Return [X, Y] of the center of cell containing provided text 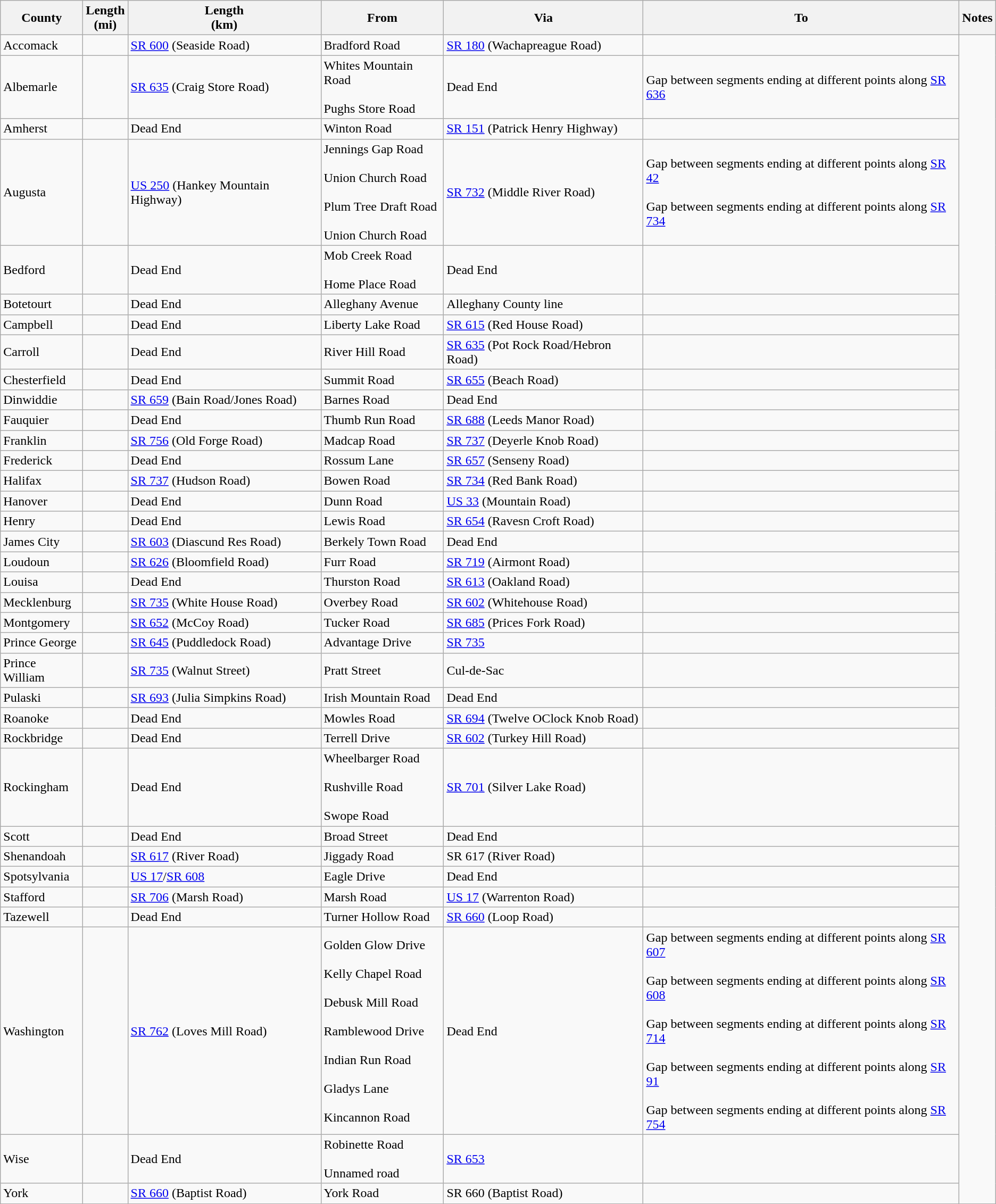
Pratt Street [382, 670]
SR 737 (Deyerle Knob Road) [544, 440]
SR 652 (McCoy Road) [225, 622]
Loudoun [41, 562]
SR 613 (Oakland Road) [544, 582]
Campbell [41, 325]
Jiggady Road [382, 857]
Turner Hollow Road [382, 917]
James City [41, 542]
Montgomery [41, 622]
Hanover [41, 501]
Wheelbarger RoadRushville RoadSwope Road [382, 787]
Louisa [41, 582]
SR 603 (Diascund Res Road) [225, 542]
US 17/SR 608 [225, 877]
Summit Road [382, 379]
Henry [41, 521]
Dunn Road [382, 501]
SR 706 (Marsh Road) [225, 897]
Prince William [41, 670]
Albemarle [41, 87]
Bradford Road [382, 45]
Amherst [41, 129]
SR 151 (Patrick Henry Highway) [544, 129]
SR 635 (Craig Store Road) [225, 87]
SR 719 (Airmont Road) [544, 562]
Madcap Road [382, 440]
SR 655 (Beach Road) [544, 379]
US 17 (Warrenton Road) [544, 897]
Accomack [41, 45]
SR 653 [544, 1159]
Scott [41, 836]
US 33 (Mountain Road) [544, 501]
Pulaski [41, 698]
Botetourt [41, 304]
SR 735 (Walnut Street) [225, 670]
Frederick [41, 461]
Whites Mountain RoadPughs Store Road [382, 87]
Robinette RoadUnnamed road [382, 1159]
SR 685 (Prices Fork Road) [544, 622]
Tazewell [41, 917]
Bedford [41, 270]
SR 626 (Bloomfield Road) [225, 562]
Mob Creek RoadHome Place Road [382, 270]
Alleghany Avenue [382, 304]
Prince George [41, 643]
Rockbridge [41, 738]
York Road [382, 1193]
Roanoke [41, 718]
Gap between segments ending at different points along SR 636 [801, 87]
Halifax [41, 481]
Lewis Road [382, 521]
Cul-de-Sac [544, 670]
Length(mi) [105, 18]
SR 654 (Ravesn Croft Road) [544, 521]
Chesterfield [41, 379]
Liberty Lake Road [382, 325]
Tucker Road [382, 622]
SR 756 (Old Forge Road) [225, 440]
Washington [41, 1031]
SR 694 (Twelve OClock Knob Road) [544, 718]
Shenandoah [41, 857]
US 250 (Hankey Mountain Highway) [225, 192]
Rossum Lane [382, 461]
Jennings Gap RoadUnion Church RoadPlum Tree Draft RoadUnion Church Road [382, 192]
SR 762 (Loves Mill Road) [225, 1031]
Thumb Run Road [382, 420]
SR 735 (White House Road) [225, 602]
Terrell Drive [382, 738]
County [41, 18]
Advantage Drive [382, 643]
Winton Road [382, 129]
Thurston Road [382, 582]
Berkely Town Road [382, 542]
Mowles Road [382, 718]
River Hill Road [382, 352]
SR 180 (Wachapreague Road) [544, 45]
Irish Mountain Road [382, 698]
SR 659 (Bain Road/Jones Road) [225, 400]
Dinwiddie [41, 400]
SR 737 (Hudson Road) [225, 481]
SR 660 (Loop Road) [544, 917]
Gap between segments ending at different points along SR 42Gap between segments ending at different points along SR 734 [801, 192]
Carroll [41, 352]
Mecklenburg [41, 602]
Rockingham [41, 787]
SR 735 [544, 643]
Furr Road [382, 562]
SR 635 (Pot Rock Road/Hebron Road) [544, 352]
Barnes Road [382, 400]
Fauquier [41, 420]
To [801, 18]
SR 657 (Senseny Road) [544, 461]
Golden Glow DriveKelly Chapel RoadDebusk Mill RoadRamblewood DriveIndian Run RoadGladys LaneKincannon Road [382, 1031]
Notes [977, 18]
SR 615 (Red House Road) [544, 325]
Overbey Road [382, 602]
SR 701 (Silver Lake Road) [544, 787]
SR 602 (Whitehouse Road) [544, 602]
Spotsylvania [41, 877]
Stafford [41, 897]
Franklin [41, 440]
Length(km) [225, 18]
Via [544, 18]
York [41, 1193]
From [382, 18]
SR 600 (Seaside Road) [225, 45]
SR 688 (Leeds Manor Road) [544, 420]
Alleghany County line [544, 304]
SR 645 (Puddledock Road) [225, 643]
Broad Street [382, 836]
SR 732 (Middle River Road) [544, 192]
Wise [41, 1159]
SR 693 (Julia Simpkins Road) [225, 698]
Eagle Drive [382, 877]
Augusta [41, 192]
SR 602 (Turkey Hill Road) [544, 738]
Marsh Road [382, 897]
Bowen Road [382, 481]
SR 734 (Red Bank Road) [544, 481]
